Return (x, y) of the center of cell containing provided text 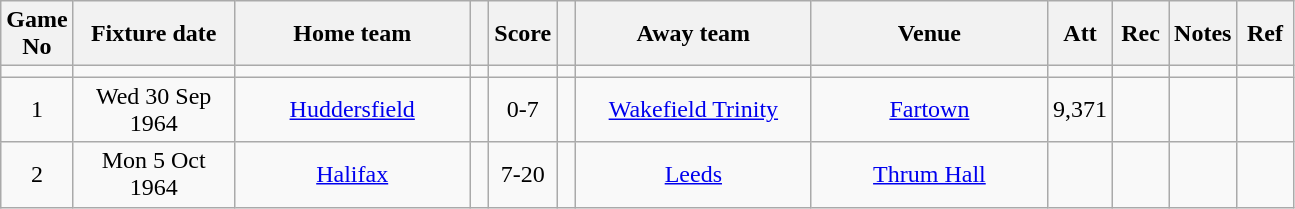
Score (523, 34)
Leeds (693, 174)
Mon 5 Oct 1964 (154, 174)
0-7 (523, 110)
Wed 30 Sep 1964 (154, 110)
7-20 (523, 174)
Venue (929, 34)
Att (1080, 34)
Away team (693, 34)
Thrum Hall (929, 174)
Game No (37, 34)
Halifax (352, 174)
1 (37, 110)
Fartown (929, 110)
Ref (1265, 34)
9,371 (1080, 110)
Notes (1203, 34)
Huddersfield (352, 110)
Rec (1141, 34)
2 (37, 174)
Home team (352, 34)
Wakefield Trinity (693, 110)
Fixture date (154, 34)
